Detect which cell encompasses the target text, then output its [x, y] center coordinate. 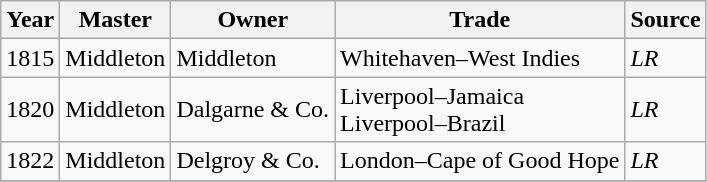
Source [666, 20]
Trade [480, 20]
Delgroy & Co. [253, 161]
London–Cape of Good Hope [480, 161]
Whitehaven–West Indies [480, 58]
Owner [253, 20]
Year [30, 20]
1815 [30, 58]
1822 [30, 161]
Master [116, 20]
Liverpool–JamaicaLiverpool–Brazil [480, 110]
Dalgarne & Co. [253, 110]
1820 [30, 110]
